Detect which cell encompasses the target text, then output its (x, y) center coordinate. 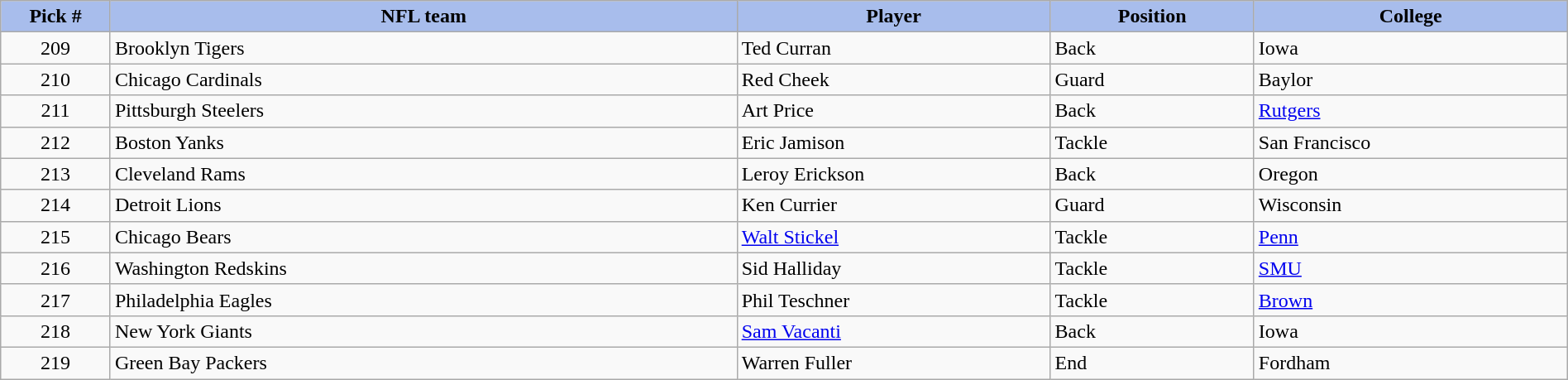
Oregon (1411, 174)
211 (56, 111)
Sid Halliday (893, 268)
Warren Fuller (893, 363)
212 (56, 142)
217 (56, 300)
College (1411, 17)
Rutgers (1411, 111)
Position (1152, 17)
214 (56, 205)
Chicago Bears (423, 237)
Leroy Erickson (893, 174)
213 (56, 174)
Wisconsin (1411, 205)
Pick # (56, 17)
Red Cheek (893, 79)
Ted Curran (893, 48)
Philadelphia Eagles (423, 300)
End (1152, 363)
219 (56, 363)
215 (56, 237)
Boston Yanks (423, 142)
Cleveland Rams (423, 174)
209 (56, 48)
Ken Currier (893, 205)
Walt Stickel (893, 237)
210 (56, 79)
Brooklyn Tigers (423, 48)
Penn (1411, 237)
San Francisco (1411, 142)
Player (893, 17)
Baylor (1411, 79)
Sam Vacanti (893, 331)
New York Giants (423, 331)
NFL team (423, 17)
SMU (1411, 268)
Pittsburgh Steelers (423, 111)
Green Bay Packers (423, 363)
Eric Jamison (893, 142)
218 (56, 331)
Brown (1411, 300)
Phil Teschner (893, 300)
Fordham (1411, 363)
216 (56, 268)
Detroit Lions (423, 205)
Chicago Cardinals (423, 79)
Washington Redskins (423, 268)
Art Price (893, 111)
